Detect which cell encompasses the target text, then output its [x, y] center coordinate. 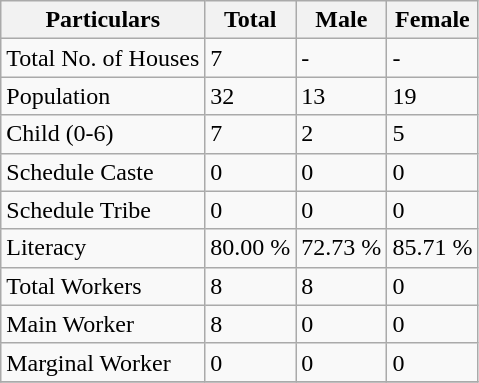
Total Workers [103, 286]
80.00 % [250, 248]
Literacy [103, 248]
Schedule Caste [103, 172]
13 [342, 96]
Male [342, 20]
Marginal Worker [103, 362]
Schedule Tribe [103, 210]
32 [250, 96]
2 [342, 134]
5 [432, 134]
19 [432, 96]
Female [432, 20]
Main Worker [103, 324]
Total No. of Houses [103, 58]
72.73 % [342, 248]
Child (0-6) [103, 134]
85.71 % [432, 248]
Total [250, 20]
Particulars [103, 20]
Population [103, 96]
